Return [x, y] of the center of cell containing provided text 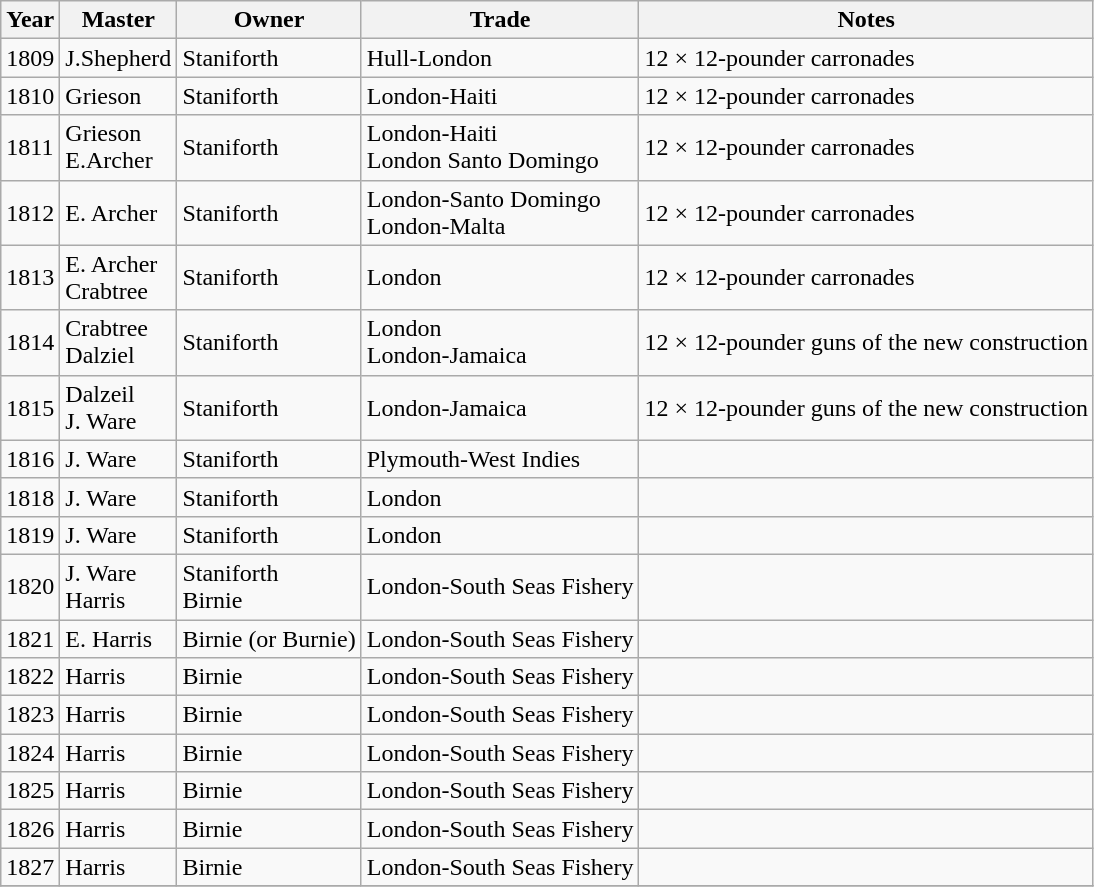
Plymouth-West Indies [500, 459]
Birnie (or Burnie) [269, 639]
1824 [30, 753]
Notes [866, 20]
E. Archer [118, 212]
1814 [30, 342]
GriesonE.Archer [118, 148]
StaniforthBirnie [269, 586]
DalzeilJ. Ware [118, 408]
1810 [30, 96]
1818 [30, 497]
1826 [30, 829]
1825 [30, 791]
1822 [30, 677]
1813 [30, 278]
E. Harris [118, 639]
1821 [30, 639]
Master [118, 20]
1815 [30, 408]
Hull-London [500, 58]
1823 [30, 715]
Trade [500, 20]
Grieson [118, 96]
1819 [30, 535]
E. ArcherCrabtree [118, 278]
LondonLondon-Jamaica [500, 342]
1827 [30, 867]
1820 [30, 586]
London-Jamaica [500, 408]
CrabtreeDalziel [118, 342]
1811 [30, 148]
London-Santo DomingoLondon-Malta [500, 212]
London-Haiti [500, 96]
J.Shepherd [118, 58]
London-HaitiLondon Santo Domingo [500, 148]
Year [30, 20]
Owner [269, 20]
1816 [30, 459]
1812 [30, 212]
J. WareHarris [118, 586]
1809 [30, 58]
